Detect which cell encompasses the target text, then output its [X, Y] center coordinate. 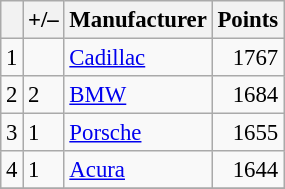
1767 [248, 58]
4 [12, 170]
+/– [44, 20]
BMW [138, 95]
Porsche [138, 133]
1644 [248, 170]
Manufacturer [138, 20]
3 [12, 133]
1655 [248, 133]
1684 [248, 95]
Points [248, 20]
Acura [138, 170]
Cadillac [138, 58]
